Scan for the cell matching the given text and deliver its [X, Y] coordinate at center. 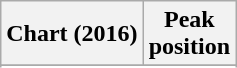
Peak position [189, 34]
Chart (2016) [72, 34]
